Return [X, Y] of the center of cell containing provided text 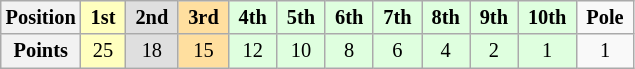
1st [104, 17]
2nd [152, 17]
Points [41, 51]
Pole [604, 17]
6 [397, 51]
18 [152, 51]
4th [253, 17]
3rd [203, 17]
15 [203, 51]
2 [494, 51]
5th [301, 17]
6th [349, 17]
Position [41, 17]
7th [397, 17]
25 [104, 51]
8 [349, 51]
10 [301, 51]
8th [446, 17]
12 [253, 51]
9th [494, 17]
4 [446, 51]
10th [547, 17]
